For the text-containing cell, return its midpoint in (X, Y) coordinate format. 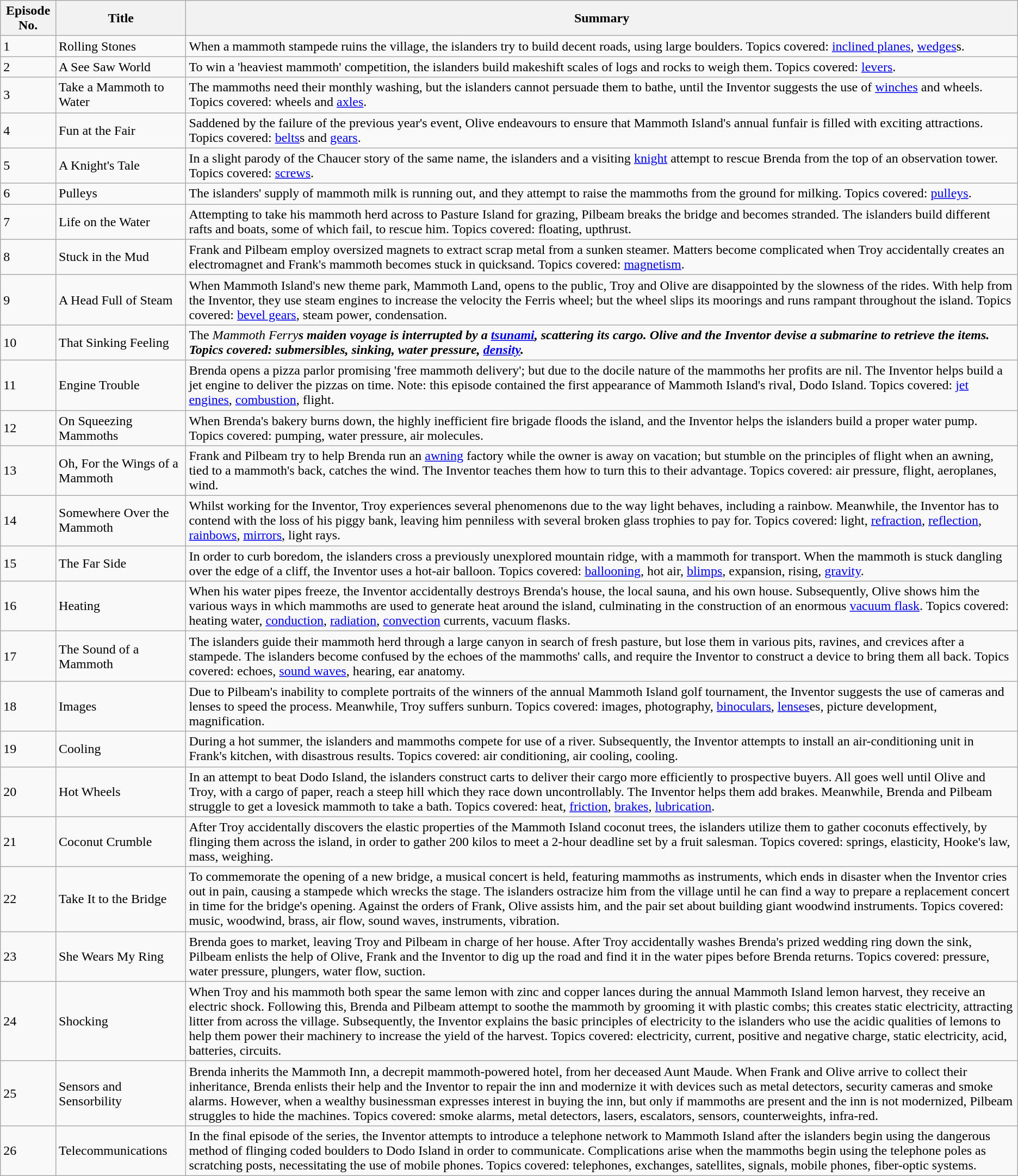
Episode No. (28, 18)
25 (28, 1093)
Stuck in the Mud (121, 257)
Take a Mammoth to Water (121, 95)
Title (121, 18)
Oh, For the Wings of a Mammoth (121, 471)
Summary (601, 18)
13 (28, 471)
7 (28, 222)
16 (28, 606)
19 (28, 749)
The islanders' supply of mammoth milk is running out, and they attempt to raise the mammoths from the ground for milking. Topics covered: pulleys. (601, 194)
Fun at the Fair (121, 130)
5 (28, 165)
The Sound of a Mammoth (121, 656)
Somewhere Over the Mammoth (121, 521)
1 (28, 46)
10 (28, 343)
Cooling (121, 749)
23 (28, 956)
She Wears My Ring (121, 956)
24 (28, 1021)
4 (28, 130)
The Far Side (121, 563)
6 (28, 194)
Sensors and Sensorbility (121, 1093)
Take It to the Bridge (121, 899)
That Sinking Feeling (121, 343)
Rolling Stones (121, 46)
A Knight's Tale (121, 165)
12 (28, 427)
21 (28, 842)
Coconut Crumble (121, 842)
Shocking (121, 1021)
Heating (121, 606)
3 (28, 95)
14 (28, 521)
Pulleys (121, 194)
26 (28, 1150)
20 (28, 792)
A See Saw World (121, 67)
2 (28, 67)
11 (28, 385)
On Squeezing Mammoths (121, 427)
A Head Full of Steam (121, 300)
When a mammoth stampede ruins the village, the islanders try to build decent roads, using large boulders. Topics covered: inclined planes, wedgess. (601, 46)
18 (28, 706)
9 (28, 300)
To win a 'heaviest mammoth' competition, the islanders build makeshift scales of logs and rocks to weigh them. Topics covered: levers. (601, 67)
Engine Trouble (121, 385)
Telecommunications (121, 1150)
17 (28, 656)
Images (121, 706)
22 (28, 899)
8 (28, 257)
Life on the Water (121, 222)
Hot Wheels (121, 792)
15 (28, 563)
